Search for the cell housing the specified text and yield its (x, y) center coordinate. 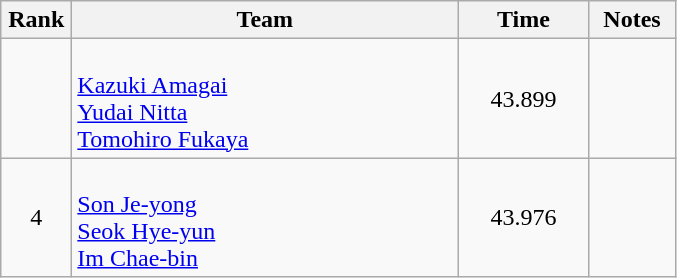
43.899 (524, 98)
43.976 (524, 218)
4 (36, 218)
Son Je-yongSeok Hye-yunIm Chae-bin (265, 218)
Team (265, 20)
Notes (632, 20)
Kazuki AmagaiYudai NittaTomohiro Fukaya (265, 98)
Rank (36, 20)
Time (524, 20)
